Extract the (x, y) coordinate from the center of the cell holding the provided text.  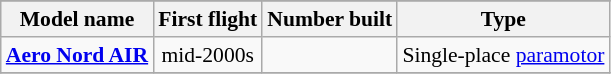
Aero Nord AIR (77, 55)
Number built (330, 19)
First flight (208, 19)
Single-place paramotor (503, 55)
Type (503, 19)
Model name (77, 19)
mid-2000s (208, 55)
